Locate the cell with the specified text and output its [X, Y] center coordinate. 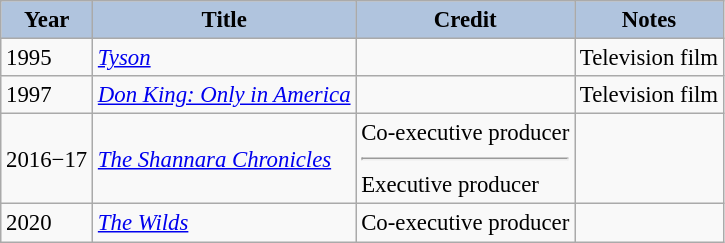
Year [47, 20]
Co-executive producerExecutive producer [466, 159]
Credit [466, 20]
Notes [650, 20]
Title [224, 20]
Don King: Only in America [224, 95]
The Wilds [224, 223]
1995 [47, 58]
2016−17 [47, 159]
Tyson [224, 58]
The Shannara Chronicles [224, 159]
2020 [47, 223]
Co-executive producer [466, 223]
1997 [47, 95]
